For the text-containing cell, return its midpoint in [X, Y] coordinate format. 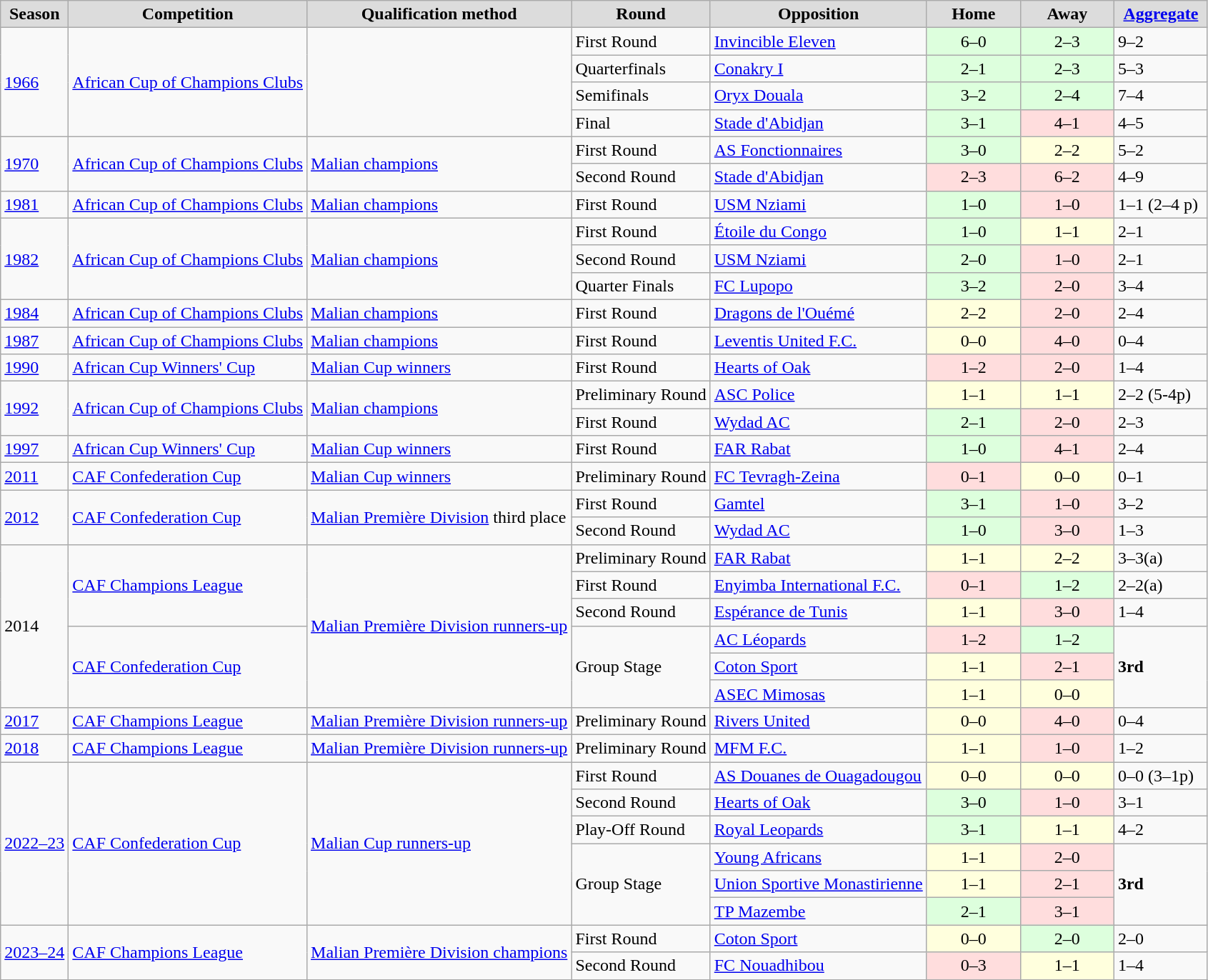
2018 [34, 748]
6–2 [1067, 177]
4–9 [1160, 177]
Malian Cup runners-up [439, 843]
Espérance de Tunis [819, 612]
Enyimba International F.C. [819, 585]
Qualification method [439, 14]
2011 [34, 476]
Malian Première Division champions [439, 952]
FC Tevragh-Zeina [819, 476]
1990 [34, 368]
Season [34, 14]
Home [973, 14]
AC Léopards [819, 639]
Away [1067, 14]
1997 [34, 449]
Quarter Finals [641, 286]
ASEC Mimosas [819, 694]
Round [641, 14]
Gamtel [819, 504]
Oryx Douala [819, 96]
Aggregate [1160, 14]
Malian Première Division third place [439, 517]
1981 [34, 204]
FC Nouadhibou [819, 966]
Dragons de l'Ouémé [819, 313]
2023–24 [34, 952]
Union Sportive Monastirienne [819, 884]
0–3 [973, 966]
ASC Police [819, 395]
3–3(a) [1160, 558]
1984 [34, 313]
Opposition [819, 14]
2–2 (5-4p) [1160, 395]
4–2 [1160, 830]
2014 [34, 626]
0–0 (3–1p) [1160, 775]
TP Mazembe [819, 911]
2–2(a) [1160, 585]
Étoile du Congo [819, 231]
1970 [34, 164]
AS Douanes de Ouagadougou [819, 775]
Play-Off Round [641, 830]
2012 [34, 517]
Invincible Eleven [819, 41]
1987 [34, 341]
1992 [34, 409]
9–2 [1160, 41]
1–3 [1160, 531]
1966 [34, 82]
6–0 [973, 41]
4–5 [1160, 123]
Competition [188, 14]
1–1 (2–4 p) [1160, 204]
Conakry I [819, 69]
Young Africans [819, 857]
Leventis United F.C. [819, 341]
FC Lupopo [819, 286]
MFM F.C. [819, 748]
1982 [34, 259]
2022–23 [34, 843]
Royal Leopards [819, 830]
Final [641, 123]
Rivers United [819, 721]
5–2 [1160, 150]
Quarterfinals [641, 69]
5–3 [1160, 69]
Semifinals [641, 96]
7–4 [1160, 96]
AS Fonctionnaires [819, 150]
2017 [34, 721]
3–4 [1160, 286]
